Find where the given text appears and provide that cell's center as [x, y] coordinate. 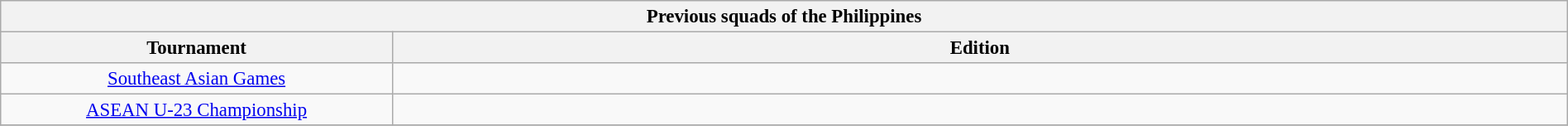
Edition [979, 48]
Southeast Asian Games [197, 79]
Tournament [197, 48]
Previous squads of the Philippines [784, 17]
ASEAN U-23 Championship [197, 110]
